For the text-containing cell, return its midpoint in (x, y) coordinate format. 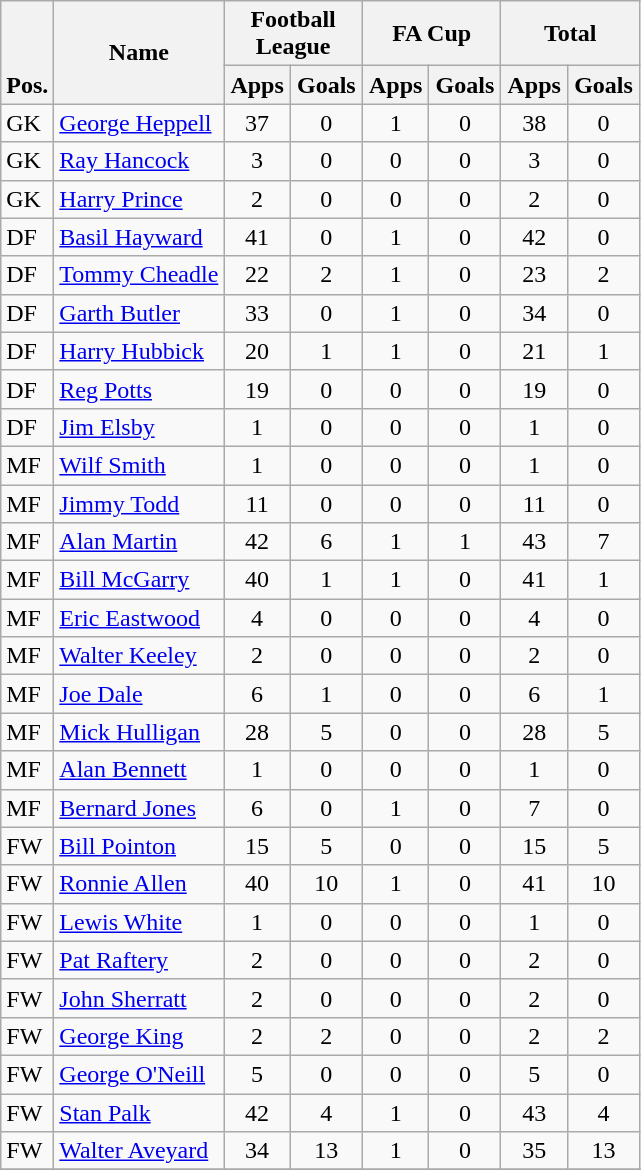
George King (139, 1036)
Walter Keeley (139, 656)
Pat Raftery (139, 960)
Mick Hulligan (139, 732)
George Heppell (139, 123)
Football League (294, 34)
Harry Hubbick (139, 351)
Alan Martin (139, 542)
Harry Prince (139, 199)
Alan Bennett (139, 770)
Ronnie Allen (139, 884)
Eric Eastwood (139, 618)
Joe Dale (139, 694)
Tommy Cheadle (139, 275)
Bill McGarry (139, 580)
20 (258, 351)
Jimmy Todd (139, 503)
Name (139, 52)
Stan Palk (139, 1113)
Total (570, 34)
John Sherratt (139, 998)
Garth Butler (139, 313)
37 (258, 123)
38 (534, 123)
Reg Potts (139, 389)
23 (534, 275)
33 (258, 313)
Jim Elsby (139, 427)
Wilf Smith (139, 465)
Lewis White (139, 922)
21 (534, 351)
FA Cup (432, 34)
Pos. (28, 52)
Ray Hancock (139, 161)
22 (258, 275)
Bernard Jones (139, 808)
35 (534, 1151)
George O'Neill (139, 1074)
Basil Hayward (139, 237)
Walter Aveyard (139, 1151)
Bill Pointon (139, 846)
